For the text-containing cell, return its midpoint in [X, Y] coordinate format. 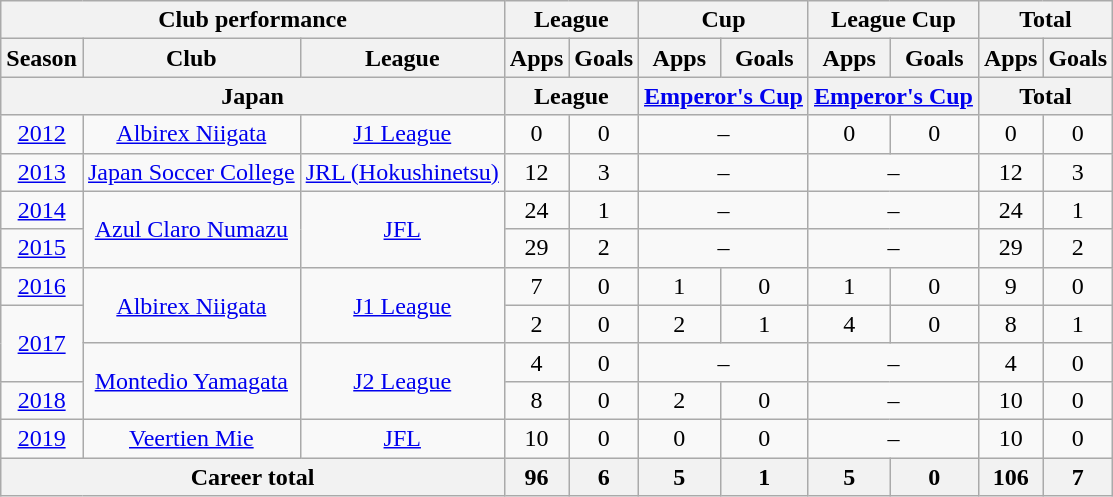
Career total [253, 477]
6 [604, 477]
Japan [253, 96]
Azul Claro Numazu [191, 229]
League Cup [893, 20]
Veertien Mie [191, 438]
2012 [42, 134]
2016 [42, 286]
JRL (Hokushinetsu) [402, 172]
2015 [42, 248]
Club performance [253, 20]
Season [42, 58]
2017 [42, 343]
2018 [42, 400]
J2 League [402, 381]
106 [1010, 477]
2019 [42, 438]
96 [536, 477]
Club [191, 58]
Cup [724, 20]
2014 [42, 210]
Montedio Yamagata [191, 381]
Japan Soccer College [191, 172]
2013 [42, 172]
9 [1010, 286]
